Output the [X, Y] coordinate of the center of the cell containing the given text.  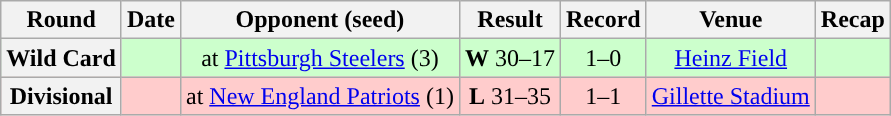
L 31–35 [510, 96]
at New England Patriots (1) [320, 96]
Recap [852, 20]
Venue [730, 20]
Wild Card [62, 58]
1–1 [604, 96]
Gillette Stadium [730, 96]
Opponent (seed) [320, 20]
Result [510, 20]
Round [62, 20]
Record [604, 20]
at Pittsburgh Steelers (3) [320, 58]
W 30–17 [510, 58]
Divisional [62, 96]
1–0 [604, 58]
Date [150, 20]
Heinz Field [730, 58]
